For the text-containing cell, return its midpoint in (X, Y) coordinate format. 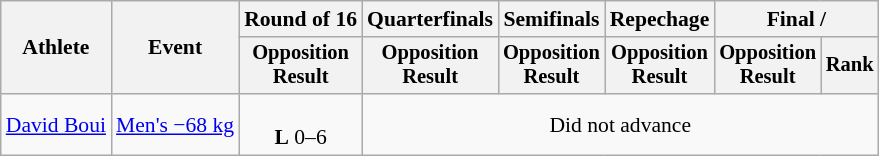
Round of 16 (300, 19)
Rank (850, 66)
L 0–6 (300, 124)
Event (175, 48)
Athlete (56, 48)
Men's −68 kg (175, 124)
Quarterfinals (430, 19)
Semifinals (552, 19)
Did not advance (620, 124)
Final / (796, 19)
Repechage (660, 19)
David Boui (56, 124)
